From the cell containing the given text, extract its center point as (X, Y) coordinate. 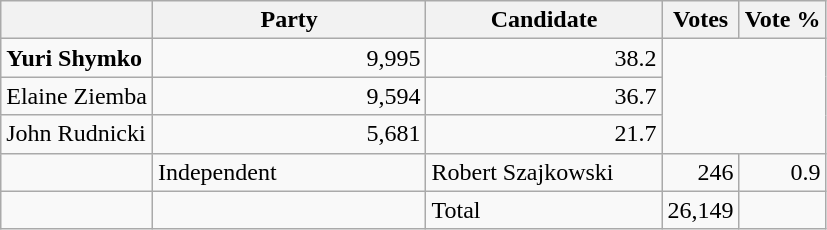
36.7 (544, 96)
0.9 (782, 172)
9,995 (289, 58)
21.7 (544, 134)
38.2 (544, 58)
9,594 (289, 96)
Candidate (544, 20)
John Rudnicki (77, 134)
5,681 (289, 134)
Yuri Shymko (77, 58)
Vote % (782, 20)
246 (700, 172)
Independent (289, 172)
26,149 (700, 210)
Party (289, 20)
Total (544, 210)
Robert Szajkowski (544, 172)
Elaine Ziemba (77, 96)
Votes (700, 20)
